Locate the cell with the specified text and output its (X, Y) center coordinate. 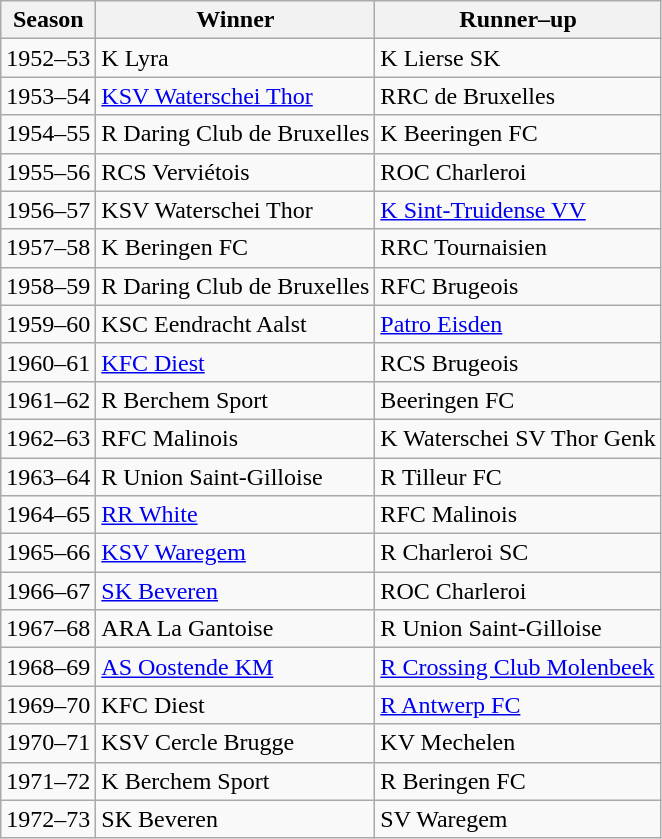
1963–64 (48, 477)
1956–57 (48, 210)
RRC de Bruxelles (518, 96)
ARA La Gantoise (236, 629)
1970–71 (48, 743)
1959–60 (48, 324)
Season (48, 20)
K Lierse SK (518, 58)
Beeringen FC (518, 400)
KSV Waregem (236, 553)
1971–72 (48, 781)
R Berchem Sport (236, 400)
Runner–up (518, 20)
RR White (236, 515)
1960–61 (48, 362)
1958–59 (48, 286)
1961–62 (48, 400)
1953–54 (48, 96)
K Lyra (236, 58)
Winner (236, 20)
R Tilleur FC (518, 477)
R Crossing Club Molenbeek (518, 667)
1965–66 (48, 553)
RCS Verviétois (236, 172)
RCS Brugeois (518, 362)
KSV Cercle Brugge (236, 743)
R Beringen FC (518, 781)
1967–68 (48, 629)
K Beringen FC (236, 248)
RFC Brugeois (518, 286)
KSC Eendracht Aalst (236, 324)
K Beeringen FC (518, 134)
1968–69 (48, 667)
K Sint-Truidense VV (518, 210)
1972–73 (48, 819)
KV Mechelen (518, 743)
1955–56 (48, 172)
1952–53 (48, 58)
1964–65 (48, 515)
Patro Eisden (518, 324)
RRC Tournaisien (518, 248)
SV Waregem (518, 819)
1962–63 (48, 438)
K Berchem Sport (236, 781)
R Charleroi SC (518, 553)
R Antwerp FC (518, 705)
1957–58 (48, 248)
AS Oostende KM (236, 667)
1966–67 (48, 591)
1969–70 (48, 705)
1954–55 (48, 134)
K Waterschei SV Thor Genk (518, 438)
